Return the [x, y] coordinate for the center point of the cell that contains the specified text.  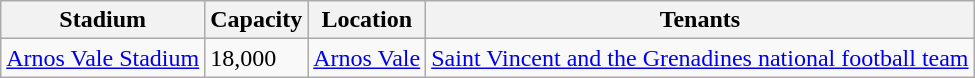
Arnos Vale [367, 58]
Capacity [256, 20]
Arnos Vale Stadium [103, 58]
Stadium [103, 20]
Location [367, 20]
18,000 [256, 58]
Tenants [700, 20]
Saint Vincent and the Grenadines national football team [700, 58]
